Return [X, Y] of the center of cell containing provided text 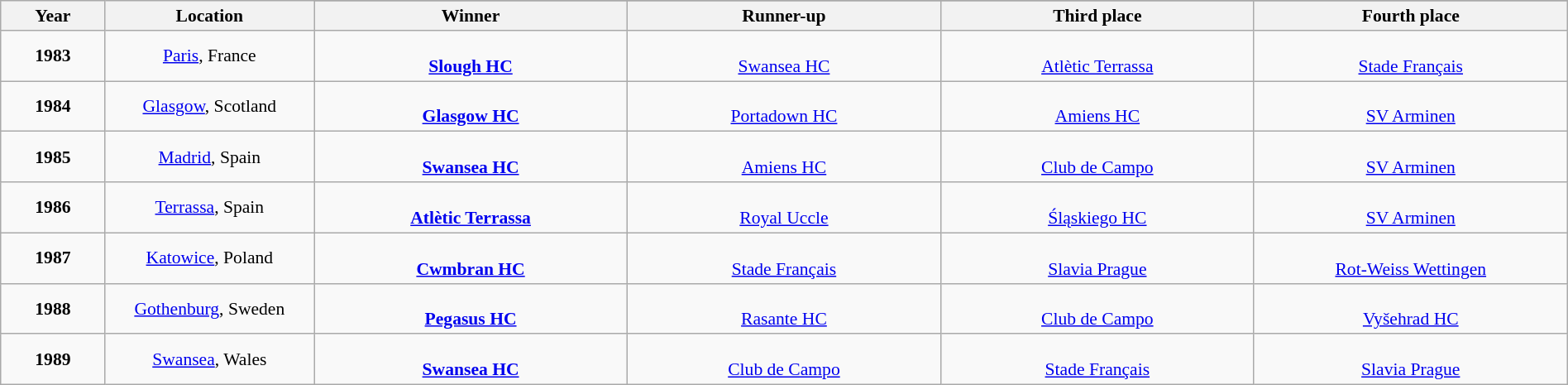
1984 [53, 106]
Rot-Weiss Wettingen [1411, 258]
Portadown HC [784, 106]
Paris, France [210, 56]
Winner [471, 16]
1988 [53, 308]
1985 [53, 157]
Slough HC [471, 56]
Rasante HC [784, 308]
Swansea, Wales [210, 359]
Terrassa, Spain [210, 207]
Katowice, Poland [210, 258]
Royal Uccle [784, 207]
1983 [53, 56]
1989 [53, 359]
Glasgow, Scotland [210, 106]
Runner-up [784, 16]
1986 [53, 207]
1987 [53, 258]
Glasgow HC [471, 106]
Vyšehrad HC [1411, 308]
Pegasus HC [471, 308]
Śląskiego HC [1097, 207]
Third place [1097, 16]
Cwmbran HC [471, 258]
Fourth place [1411, 16]
Location [210, 16]
Madrid, Spain [210, 157]
Year [53, 16]
Gothenburg, Sweden [210, 308]
